Detect which cell encompasses the target text, then output its (x, y) center coordinate. 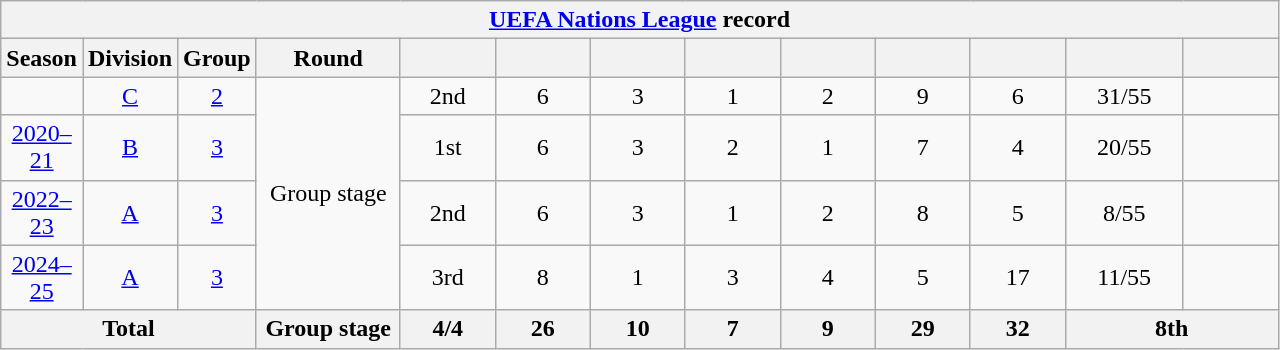
C (130, 96)
Total (128, 329)
17 (1018, 278)
2020–21 (42, 148)
29 (922, 329)
Season (42, 58)
32 (1018, 329)
10 (638, 329)
4/4 (448, 329)
B (130, 148)
31/55 (1124, 96)
Division (130, 58)
1st (448, 148)
2024–25 (42, 278)
26 (542, 329)
8/55 (1124, 212)
Round (328, 58)
UEFA Nations League record (640, 20)
20/55 (1124, 148)
2022–23 (42, 212)
11/55 (1124, 278)
8th (1172, 329)
3rd (448, 278)
Group (218, 58)
